Output the (X, Y) coordinate of the center of the cell containing the given text.  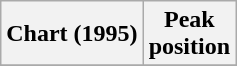
Peakposition (189, 34)
Chart (1995) (72, 34)
